Extract the (x, y) coordinate from the center of the cell holding the provided text.  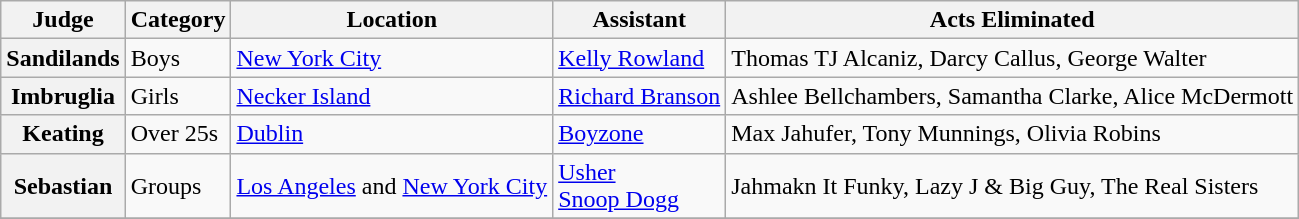
Girls (178, 96)
Necker Island (392, 96)
Acts Eliminated (1012, 20)
Kelly Rowland (640, 58)
Location (392, 20)
Max Jahufer, Tony Munnings, Olivia Robins (1012, 134)
Richard Branson (640, 96)
Assistant (640, 20)
Groups (178, 186)
Jahmakn It Funky, Lazy J & Big Guy, The Real Sisters (1012, 186)
Los Angeles and New York City (392, 186)
Sandilands (63, 58)
Ashlee Bellchambers, Samantha Clarke, Alice McDermott (1012, 96)
Over 25s (178, 134)
Sebastian (63, 186)
Category (178, 20)
Judge (63, 20)
Imbruglia (63, 96)
Dublin (392, 134)
New York City (392, 58)
Boyzone (640, 134)
UsherSnoop Dogg (640, 186)
Thomas TJ Alcaniz, Darcy Callus, George Walter (1012, 58)
Boys (178, 58)
Keating (63, 134)
